Detect which cell encompasses the target text, then output its [x, y] center coordinate. 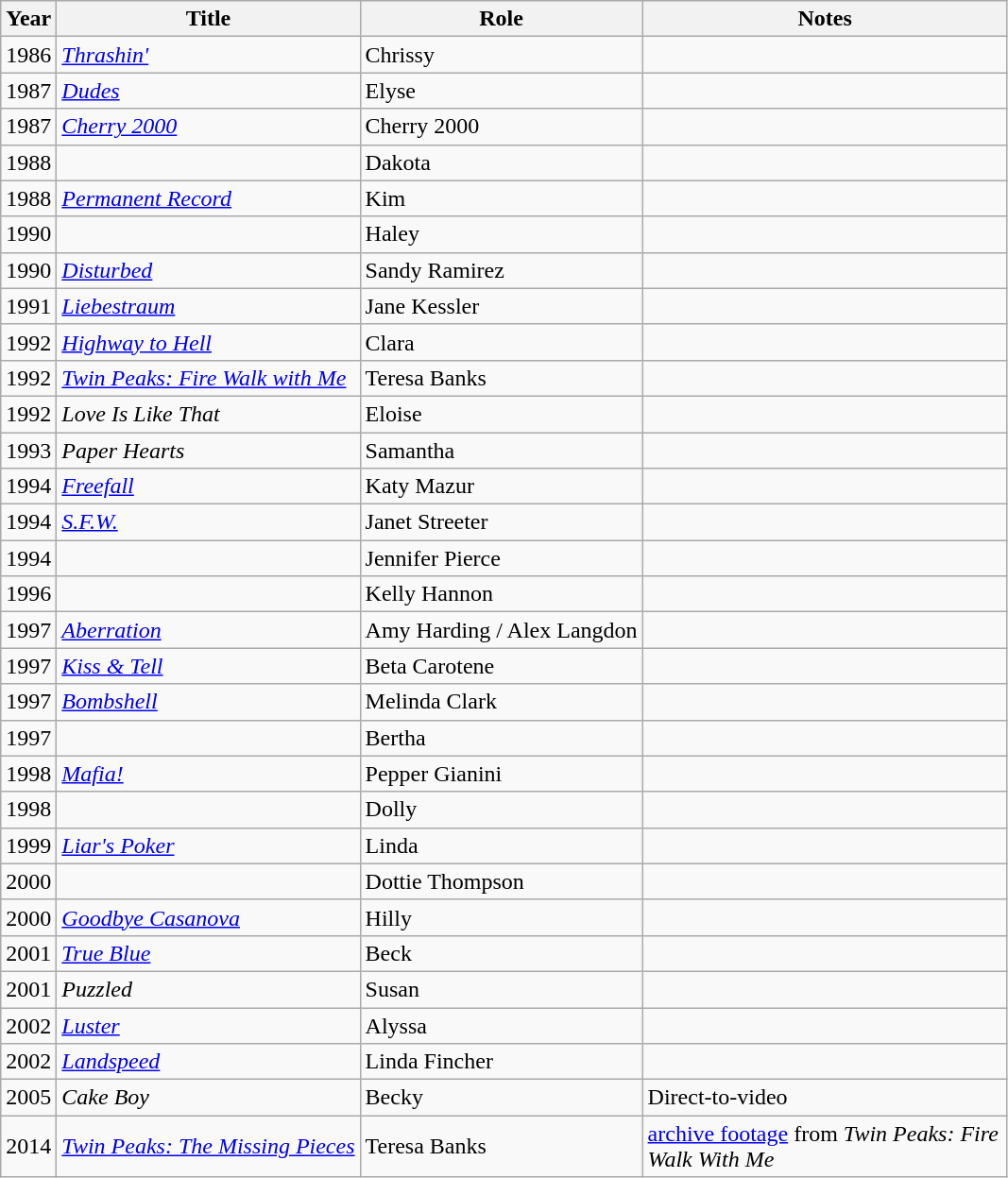
Chrissy [501, 55]
Kelly Hannon [501, 594]
Twin Peaks: The Missing Pieces [208, 1147]
Freefall [208, 487]
2014 [28, 1147]
1991 [28, 306]
2005 [28, 1098]
Puzzled [208, 989]
1993 [28, 451]
Paper Hearts [208, 451]
1999 [28, 845]
Liar's Poker [208, 845]
Liebestraum [208, 306]
Bombshell [208, 702]
Jennifer Pierce [501, 558]
Title [208, 19]
Mafia! [208, 774]
Kiss & Tell [208, 666]
Goodbye Casanova [208, 917]
Jane Kessler [501, 306]
Luster [208, 1025]
Direct-to-video [825, 1098]
True Blue [208, 953]
Haley [501, 234]
Cake Boy [208, 1098]
Susan [501, 989]
Role [501, 19]
Pepper Gianini [501, 774]
Linda Fincher [501, 1062]
1986 [28, 55]
Thrashin' [208, 55]
Linda [501, 845]
Love Is Like That [208, 414]
Dolly [501, 810]
Highway to Hell [208, 342]
Beck [501, 953]
Eloise [501, 414]
Beta Carotene [501, 666]
Amy Harding / Alex Langdon [501, 630]
Disturbed [208, 270]
Janet Streeter [501, 522]
S.F.W. [208, 522]
Dudes [208, 91]
Aberration [208, 630]
Katy Mazur [501, 487]
Landspeed [208, 1062]
Alyssa [501, 1025]
Samantha [501, 451]
Bertha [501, 738]
1996 [28, 594]
Elyse [501, 91]
archive footage from Twin Peaks: Fire Walk With Me [825, 1147]
Becky [501, 1098]
Dakota [501, 162]
Permanent Record [208, 198]
Hilly [501, 917]
Twin Peaks: Fire Walk with Me [208, 378]
Sandy Ramirez [501, 270]
Notes [825, 19]
Melinda Clark [501, 702]
Kim [501, 198]
Dottie Thompson [501, 881]
Year [28, 19]
Clara [501, 342]
